Scan for the cell matching the given text and deliver its (x, y) coordinate at center. 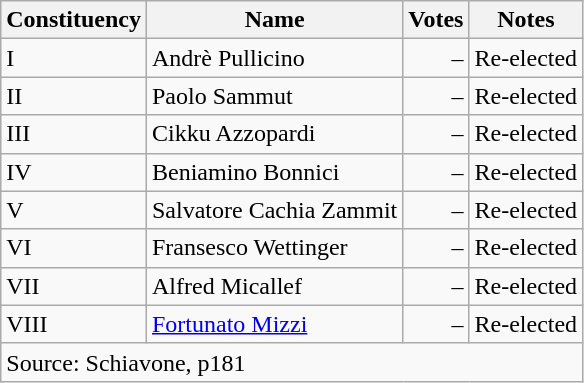
VI (74, 248)
Beniamino Bonnici (274, 172)
Cikku Azzopardi (274, 134)
Name (274, 20)
VIII (74, 324)
Fortunato Mizzi (274, 324)
Notes (526, 20)
V (74, 210)
Andrè Pullicino (274, 58)
Constituency (74, 20)
Votes (436, 20)
II (74, 96)
Salvatore Cachia Zammit (274, 210)
III (74, 134)
Source: Schiavone, p181 (292, 362)
IV (74, 172)
Fransesco Wettinger (274, 248)
VII (74, 286)
I (74, 58)
Alfred Micallef (274, 286)
Paolo Sammut (274, 96)
